Provide the [X, Y] coordinate of the cell's center where the given text is located.  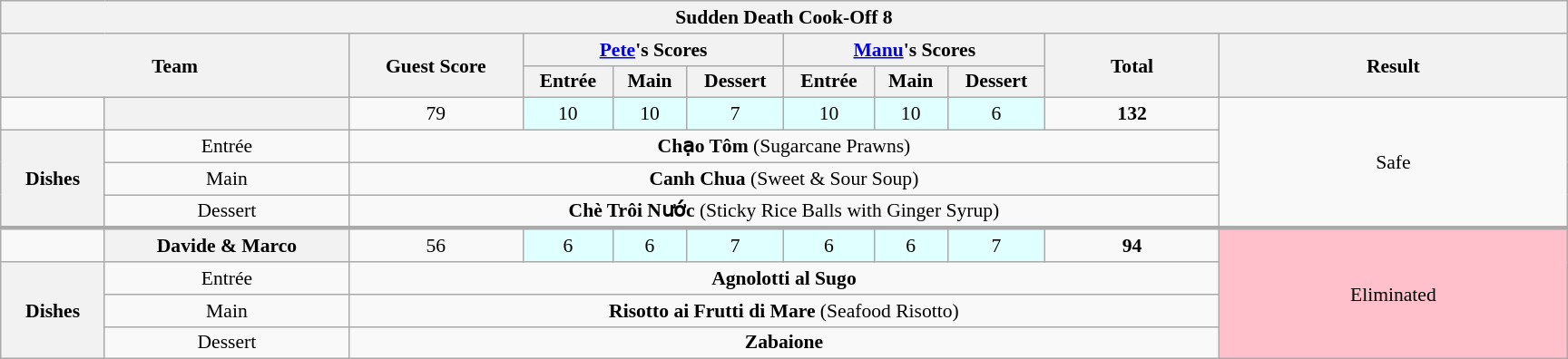
56 [436, 245]
Team [175, 65]
Zabaione [784, 343]
Chè Trôi Nước (Sticky Rice Balls with Ginger Syrup) [784, 212]
Davide & Marco [227, 245]
79 [436, 114]
Eliminated [1393, 294]
Canh Chua (Sweet & Sour Soup) [784, 179]
Sudden Death Cook-Off 8 [784, 17]
Chạo Tôm (Sugarcane Prawns) [784, 147]
Result [1393, 65]
Total [1132, 65]
Guest Score [436, 65]
Safe [1393, 163]
Pete's Scores [653, 50]
Manu's Scores [915, 50]
132 [1132, 114]
Risotto ai Frutti di Mare (Seafood Risotto) [784, 311]
94 [1132, 245]
Agnolotti al Sugo [784, 278]
